Locate the cell with the specified text and output its [x, y] center coordinate. 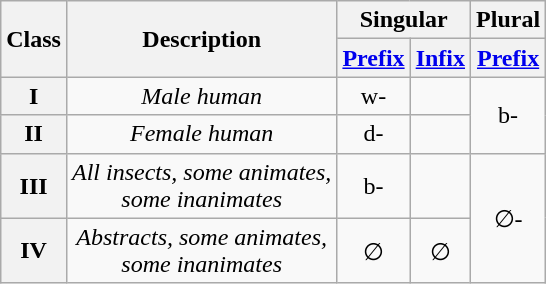
All insects, some animates, some inanimates [201, 186]
Class [34, 39]
w- [374, 96]
Plural [508, 20]
III [34, 186]
Description [201, 39]
∅- [508, 218]
Abstracts, some animates, some inanimates [201, 250]
Male human [201, 96]
IV [34, 250]
Female human [201, 134]
I [34, 96]
II [34, 134]
Singular [404, 20]
d- [374, 134]
Infix [440, 58]
